Extract the [x, y] coordinate from the center of the cell holding the provided text.  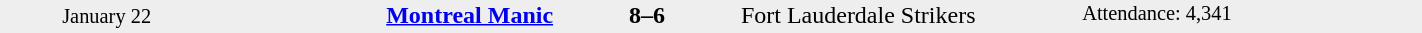
Attendance: 4,341 [1252, 16]
Fort Lauderdale Strikers [910, 15]
8–6 [648, 15]
January 22 [106, 16]
Montreal Manic [384, 15]
